Capture the cell that displays the provided text and extract its (x, y) central coordinate. 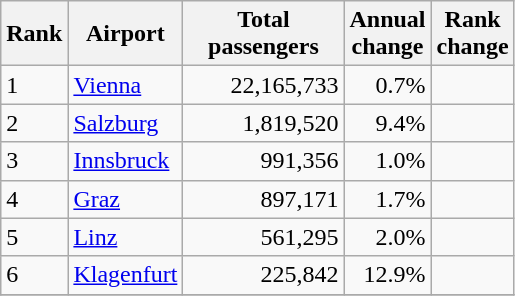
Salzburg (126, 123)
2.0% (388, 237)
561,295 (264, 237)
Totalpassengers (264, 34)
Annualchange (388, 34)
4 (34, 199)
Airport (126, 34)
Innsbruck (126, 161)
1.7% (388, 199)
12.9% (388, 275)
5 (34, 237)
Graz (126, 199)
Klagenfurt (126, 275)
6 (34, 275)
1 (34, 85)
Vienna (126, 85)
2 (34, 123)
1,819,520 (264, 123)
Rankchange (472, 34)
22,165,733 (264, 85)
225,842 (264, 275)
3 (34, 161)
9.4% (388, 123)
1.0% (388, 161)
991,356 (264, 161)
897,171 (264, 199)
Rank (34, 34)
Linz (126, 237)
0.7% (388, 85)
